Find where the given text appears and provide that cell's center as (X, Y) coordinate. 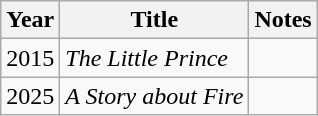
2025 (30, 96)
Year (30, 20)
2015 (30, 58)
Notes (283, 20)
A Story about Fire (154, 96)
Title (154, 20)
The Little Prince (154, 58)
